Identify which cell holds the provided text, then report its (X, Y) central coordinate. 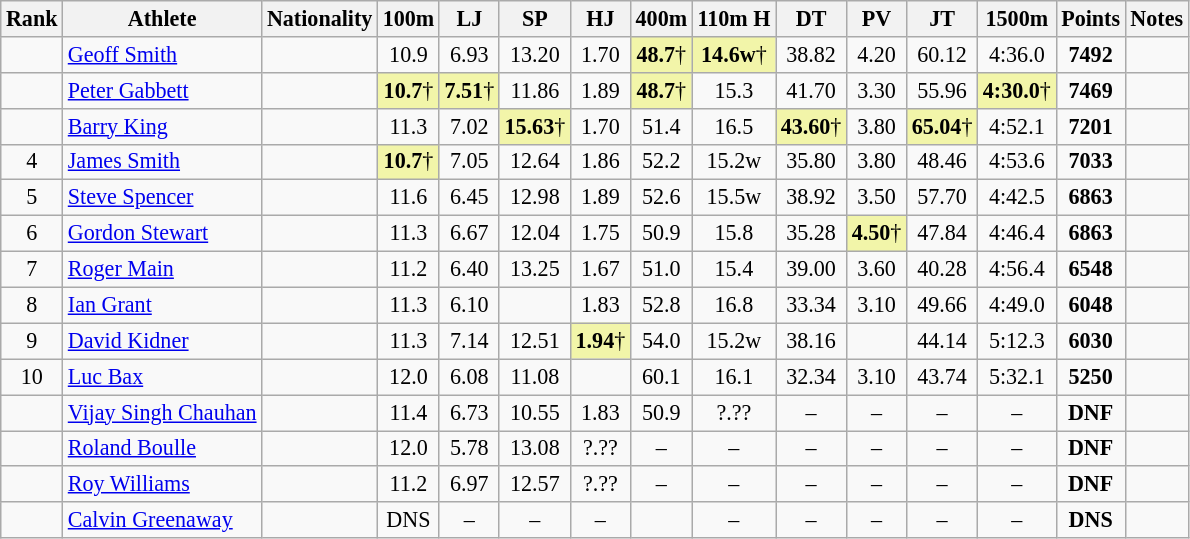
6.40 (469, 269)
Rank (32, 18)
6.67 (469, 233)
12.98 (534, 198)
13.25 (534, 269)
7.51† (469, 90)
3.60 (877, 269)
12.64 (534, 162)
13.20 (534, 54)
11.08 (534, 377)
15.4 (734, 269)
100m (409, 18)
16.8 (734, 305)
Athlete (162, 18)
65.04† (942, 126)
400m (661, 18)
4:52.1 (1017, 126)
7201 (1090, 126)
9 (32, 341)
4.20 (877, 54)
38.92 (812, 198)
49.66 (942, 305)
4:36.0 (1017, 54)
James Smith (162, 162)
JT (942, 18)
57.70 (942, 198)
38.82 (812, 54)
6.45 (469, 198)
6048 (1090, 305)
44.14 (942, 341)
Peter Gabbett (162, 90)
Nationality (320, 18)
33.34 (812, 305)
35.80 (812, 162)
Barry King (162, 126)
43.60† (812, 126)
7.05 (469, 162)
12.51 (534, 341)
1500m (1017, 18)
5:12.3 (1017, 341)
7.02 (469, 126)
1.67 (600, 269)
Ian Grant (162, 305)
6.73 (469, 412)
52.8 (661, 305)
7.14 (469, 341)
SP (534, 18)
5.78 (469, 448)
4:56.4 (1017, 269)
1.86 (600, 162)
10.55 (534, 412)
HJ (600, 18)
52.6 (661, 198)
Luc Bax (162, 377)
4:49.0 (1017, 305)
110m H (734, 18)
12.57 (534, 484)
5:32.1 (1017, 377)
51.0 (661, 269)
55.96 (942, 90)
Steve Spencer (162, 198)
6.10 (469, 305)
Notes (1156, 18)
48.46 (942, 162)
15.5w (734, 198)
David Kidner (162, 341)
60.12 (942, 54)
8 (32, 305)
38.16 (812, 341)
4.50† (877, 233)
10.9 (409, 54)
43.74 (942, 377)
15.8 (734, 233)
40.28 (942, 269)
16.1 (734, 377)
5 (32, 198)
51.4 (661, 126)
7 (32, 269)
7492 (1090, 54)
11.86 (534, 90)
DT (812, 18)
12.04 (534, 233)
16.5 (734, 126)
32.34 (812, 377)
6 (32, 233)
4:53.6 (1017, 162)
47.84 (942, 233)
60.1 (661, 377)
39.00 (812, 269)
41.70 (812, 90)
3.50 (877, 198)
7033 (1090, 162)
Vijay Singh Chauhan (162, 412)
1.94† (600, 341)
Points (1090, 18)
15.3 (734, 90)
5250 (1090, 377)
7469 (1090, 90)
LJ (469, 18)
4:46.4 (1017, 233)
6.93 (469, 54)
52.2 (661, 162)
35.28 (812, 233)
3.30 (877, 90)
10 (32, 377)
15.63† (534, 126)
Roy Williams (162, 484)
11.6 (409, 198)
6.08 (469, 377)
4 (32, 162)
13.08 (534, 448)
Roger Main (162, 269)
Calvin Greenaway (162, 520)
6.97 (469, 484)
PV (877, 18)
6548 (1090, 269)
6030 (1090, 341)
54.0 (661, 341)
4:30.0† (1017, 90)
Roland Boulle (162, 448)
11.4 (409, 412)
Geoff Smith (162, 54)
1.75 (600, 233)
14.6w† (734, 54)
4:42.5 (1017, 198)
Gordon Stewart (162, 233)
